Provide the (x, y) coordinate of the cell's center where the given text is located.  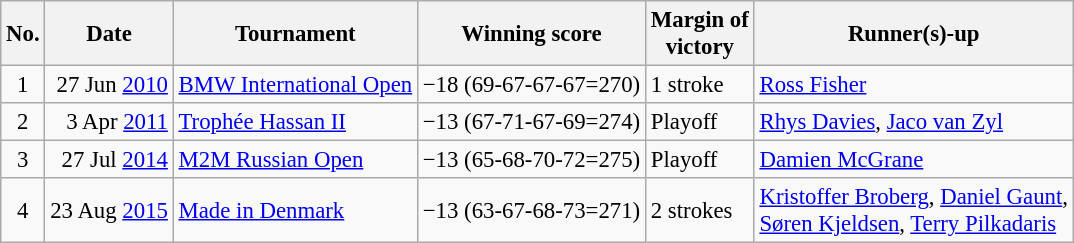
23 Aug 2015 (109, 210)
Made in Denmark (295, 210)
M2M Russian Open (295, 160)
−18 (69-67-67-67=270) (531, 85)
−13 (65-68-70-72=275) (531, 160)
Date (109, 34)
Runner(s)-up (914, 34)
4 (23, 210)
Kristoffer Broberg, Daniel Gaunt, Søren Kjeldsen, Terry Pilkadaris (914, 210)
1 (23, 85)
Margin ofvictory (700, 34)
Ross Fisher (914, 85)
−13 (63-67-68-73=271) (531, 210)
No. (23, 34)
3 (23, 160)
2 (23, 122)
BMW International Open (295, 85)
1 stroke (700, 85)
Rhys Davies, Jaco van Zyl (914, 122)
3 Apr 2011 (109, 122)
−13 (67-71-67-69=274) (531, 122)
Trophée Hassan II (295, 122)
Winning score (531, 34)
27 Jun 2010 (109, 85)
Damien McGrane (914, 160)
Tournament (295, 34)
2 strokes (700, 210)
27 Jul 2014 (109, 160)
